Provide the [x, y] coordinate of the cell's center where the given text is located.  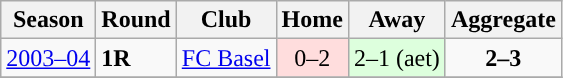
2–3 [503, 58]
Season [48, 20]
Away [396, 20]
2003–04 [48, 58]
Club [226, 20]
0–2 [312, 58]
2–1 (aet) [396, 58]
FC Basel [226, 58]
Aggregate [503, 20]
Home [312, 20]
1R [136, 58]
Round [136, 20]
